Capture the cell that displays the provided text and extract its (X, Y) central coordinate. 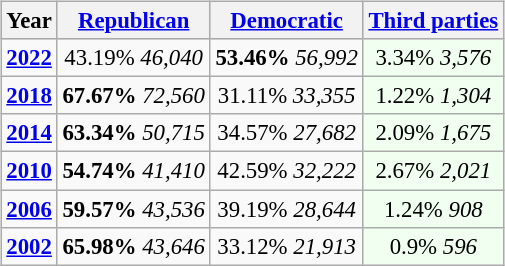
2.67% 2,021 (433, 171)
1.24% 908 (433, 209)
2006 (29, 209)
2018 (29, 96)
Republican (134, 21)
39.19% 28,644 (286, 209)
67.67% 72,560 (134, 96)
2014 (29, 133)
Year (29, 21)
43.19% 46,040 (134, 58)
42.59% 32,222 (286, 171)
3.34% 3,576 (433, 58)
2.09% 1,675 (433, 133)
34.57% 27,682 (286, 133)
2010 (29, 171)
Third parties (433, 21)
31.11% 33,355 (286, 96)
53.46% 56,992 (286, 58)
0.9% 596 (433, 246)
54.74% 41,410 (134, 171)
33.12% 21,913 (286, 246)
Democratic (286, 21)
63.34% 50,715 (134, 133)
59.57% 43,536 (134, 209)
2002 (29, 246)
2022 (29, 58)
1.22% 1,304 (433, 96)
65.98% 43,646 (134, 246)
